From the cell containing the given text, extract its center point as [X, Y] coordinate. 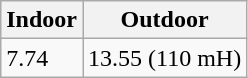
Outdoor [164, 20]
7.74 [42, 58]
13.55 (110 mH) [164, 58]
Indoor [42, 20]
